Return the [x, y] coordinate for the center point of the cell that contains the specified text.  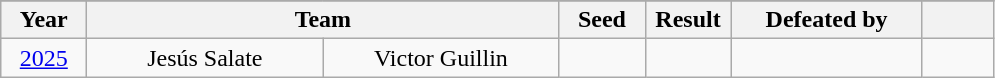
Defeated by [826, 20]
Victor Guillin [441, 58]
Jesús Salate [205, 58]
Team [323, 20]
Seed [602, 20]
Result [688, 20]
Year [44, 20]
2025 [44, 58]
